Search for the cell housing the specified text and yield its [X, Y] center coordinate. 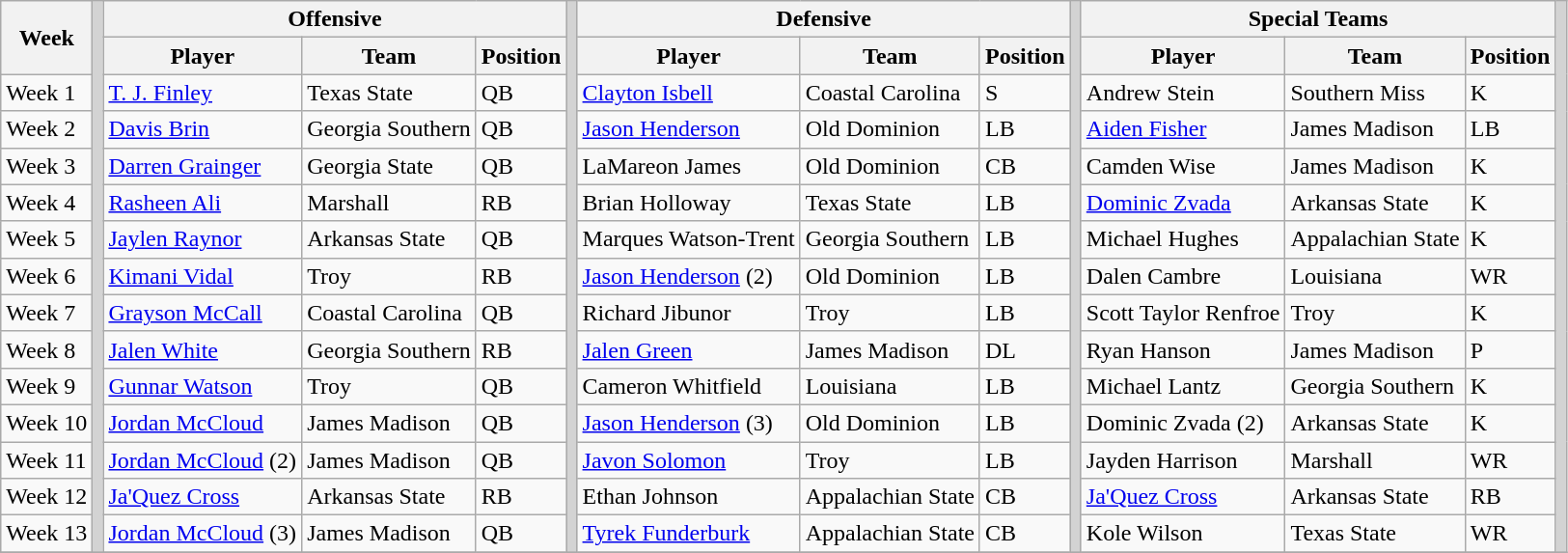
Jason Henderson [689, 129]
T. J. Finley [203, 93]
Cameron Whitfield [689, 386]
Dominic Zvada (2) [1183, 423]
Special Teams [1318, 19]
Kole Wilson [1183, 534]
Week 10 [46, 423]
Clayton Isbell [689, 93]
Davis Brin [203, 129]
Jaylen Raynor [203, 239]
Week 3 [46, 166]
Week 5 [46, 239]
Week [46, 38]
Offensive [335, 19]
Jalen Green [689, 349]
Week 6 [46, 276]
Camden Wise [1183, 166]
Brian Holloway [689, 203]
Week 8 [46, 349]
Ethan Johnson [689, 497]
Georgia State [390, 166]
Darren Grainger [203, 166]
Ryan Hanson [1183, 349]
Jayden Harrison [1183, 460]
Kimani Vidal [203, 276]
Dalen Cambre [1183, 276]
Rasheen Ali [203, 203]
Week 9 [46, 386]
Week 1 [46, 93]
Week 12 [46, 497]
Defensive [824, 19]
Week 11 [46, 460]
Gunnar Watson [203, 386]
Dominic Zvada [1183, 203]
Week 7 [46, 313]
S [1025, 93]
Andrew Stein [1183, 93]
P [1510, 349]
Michael Hughes [1183, 239]
LaMareon James [689, 166]
Week 4 [46, 203]
Jordan McCloud [203, 423]
Jordan McCloud (2) [203, 460]
Jalen White [203, 349]
Jason Henderson (3) [689, 423]
Richard Jibunor [689, 313]
Jordan McCloud (3) [203, 534]
Grayson McCall [203, 313]
Marques Watson-Trent [689, 239]
Javon Solomon [689, 460]
DL [1025, 349]
Week 13 [46, 534]
Aiden Fisher [1183, 129]
Scott Taylor Renfroe [1183, 313]
Southern Miss [1375, 93]
Jason Henderson (2) [689, 276]
Week 2 [46, 129]
Tyrek Funderburk [689, 534]
Michael Lantz [1183, 386]
